Extract the [x, y] coordinate from the center of the cell holding the provided text.  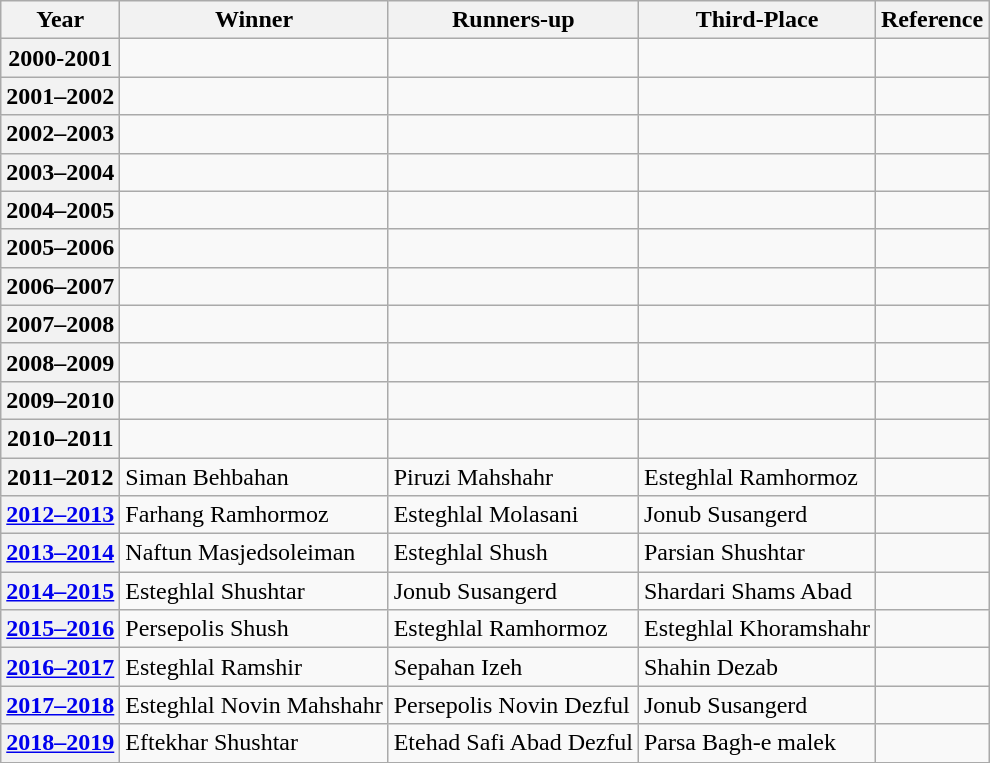
2011–2012 [60, 477]
Etehad Safi Abad Dezful [513, 743]
2004–2005 [60, 210]
Shahin Dezab [756, 667]
Parsa Bagh-e malek [756, 743]
Reference [932, 20]
2012–2013 [60, 515]
2000-2001 [60, 58]
Siman Behbahan [254, 477]
2017–2018 [60, 705]
Esteghlal Ramshir [254, 667]
2009–2010 [60, 400]
Third-Place [756, 20]
Farhang Ramhormoz [254, 515]
2016–2017 [60, 667]
Persepolis Novin Dezful [513, 705]
2003–2004 [60, 172]
Esteghlal Novin Mahshahr [254, 705]
Eftekhar Shushtar [254, 743]
Esteghlal Shush [513, 553]
2014–2015 [60, 591]
2007–2008 [60, 324]
Esteghlal Molasani [513, 515]
Esteghlal Shushtar [254, 591]
2018–2019 [60, 743]
Parsian Shushtar [756, 553]
Runners-up [513, 20]
Piruzi Mahshahr [513, 477]
2006–2007 [60, 286]
Naftun Masjedsoleiman [254, 553]
Esteghlal Khoramshahr [756, 629]
Persepolis Shush [254, 629]
2010–2011 [60, 438]
Winner [254, 20]
Shardari Shams Abad [756, 591]
2001–2002 [60, 96]
Year [60, 20]
2013–2014 [60, 553]
2005–2006 [60, 248]
2015–2016 [60, 629]
2008–2009 [60, 362]
2002–2003 [60, 134]
Sepahan Izeh [513, 667]
